Find where the given text appears and provide that cell's center as (X, Y) coordinate. 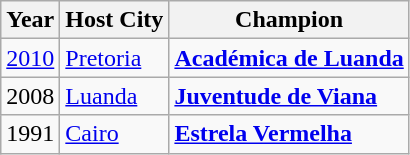
2010 (30, 58)
1991 (30, 134)
Estrela Vermelha (289, 134)
2008 (30, 96)
Year (30, 20)
Juventude de Viana (289, 96)
Host City (114, 20)
Champion (289, 20)
Pretoria (114, 58)
Cairo (114, 134)
Académica de Luanda (289, 58)
Luanda (114, 96)
